Locate the cell with the specified text and output its (x, y) center coordinate. 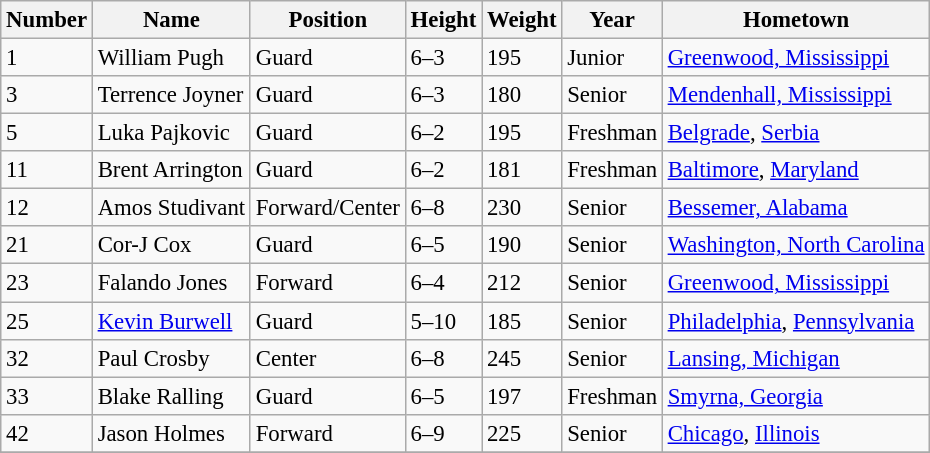
Cor-J Cox (171, 245)
Washington, North Carolina (796, 245)
185 (522, 321)
Year (612, 20)
Mendenhall, Mississippi (796, 95)
12 (47, 208)
6–9 (443, 433)
Luka Pajkovic (171, 133)
Lansing, Michigan (796, 358)
212 (522, 283)
Paul Crosby (171, 358)
William Pugh (171, 58)
Kevin Burwell (171, 321)
245 (522, 358)
Terrence Joyner (171, 95)
25 (47, 321)
Number (47, 20)
Junior (612, 58)
3 (47, 95)
23 (47, 283)
11 (47, 170)
Hometown (796, 20)
6–4 (443, 283)
21 (47, 245)
5–10 (443, 321)
Smyrna, Georgia (796, 396)
190 (522, 245)
180 (522, 95)
225 (522, 433)
230 (522, 208)
Forward/Center (328, 208)
197 (522, 396)
5 (47, 133)
Brent Arrington (171, 170)
Blake Ralling (171, 396)
Name (171, 20)
1 (47, 58)
Baltimore, Maryland (796, 170)
Bessemer, Alabama (796, 208)
Chicago, Illinois (796, 433)
181 (522, 170)
Amos Studivant (171, 208)
Falando Jones (171, 283)
33 (47, 396)
Position (328, 20)
Belgrade, Serbia (796, 133)
Weight (522, 20)
42 (47, 433)
Philadelphia, Pennsylvania (796, 321)
Height (443, 20)
Center (328, 358)
Jason Holmes (171, 433)
32 (47, 358)
